Scan for the cell matching the given text and deliver its [x, y] coordinate at center. 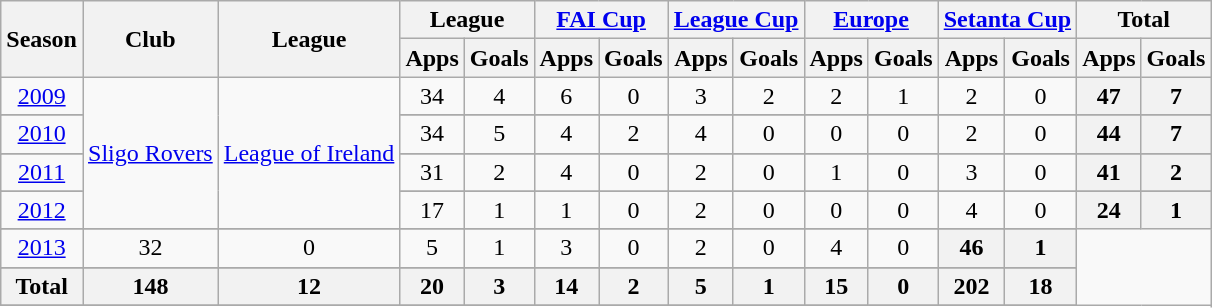
24 [1109, 210]
41 [1109, 172]
Europe [871, 20]
2010 [42, 134]
2012 [42, 210]
20 [432, 286]
44 [1109, 134]
6 [566, 96]
148 [150, 286]
Season [42, 39]
Setanta Cup [1007, 20]
2009 [42, 96]
Sligo Rovers [150, 153]
14 [566, 286]
31 [432, 172]
46 [971, 248]
18 [1041, 286]
15 [836, 286]
League of Ireland [309, 153]
2013 [42, 248]
FAI Cup [601, 20]
17 [432, 210]
2011 [42, 172]
47 [1109, 96]
32 [150, 248]
Club [150, 39]
202 [971, 286]
League Cup [736, 20]
12 [309, 286]
